Locate the cell with the specified text and output its (X, Y) center coordinate. 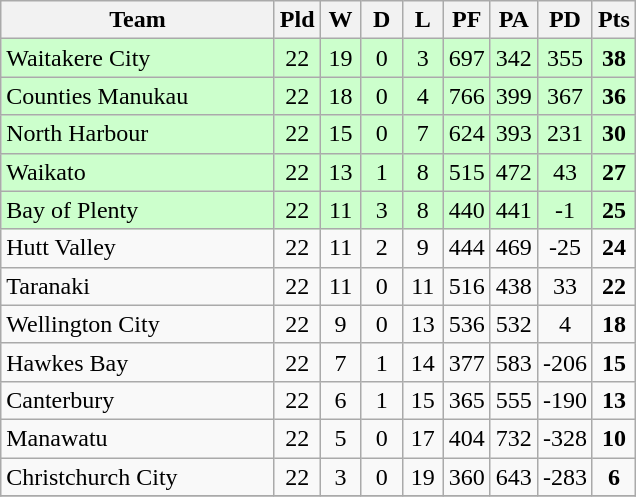
W (340, 20)
-25 (564, 248)
444 (466, 248)
5 (340, 438)
440 (466, 210)
14 (422, 362)
355 (564, 58)
Counties Manukau (138, 96)
25 (614, 210)
PF (466, 20)
536 (466, 324)
555 (514, 400)
Hawkes Bay (138, 362)
342 (514, 58)
643 (514, 477)
33 (564, 286)
2 (382, 248)
-328 (564, 438)
404 (466, 438)
27 (614, 172)
583 (514, 362)
360 (466, 477)
377 (466, 362)
D (382, 20)
24 (614, 248)
766 (466, 96)
367 (564, 96)
516 (466, 286)
732 (514, 438)
Pld (297, 20)
North Harbour (138, 134)
515 (466, 172)
38 (614, 58)
399 (514, 96)
PA (514, 20)
36 (614, 96)
469 (514, 248)
Canterbury (138, 400)
PD (564, 20)
438 (514, 286)
L (422, 20)
532 (514, 324)
441 (514, 210)
-190 (564, 400)
Christchurch City (138, 477)
Wellington City (138, 324)
231 (564, 134)
Bay of Plenty (138, 210)
472 (514, 172)
Hutt Valley (138, 248)
Manawatu (138, 438)
Taranaki (138, 286)
-1 (564, 210)
697 (466, 58)
-283 (564, 477)
10 (614, 438)
Team (138, 20)
365 (466, 400)
-206 (564, 362)
30 (614, 134)
Pts (614, 20)
Waitakere City (138, 58)
624 (466, 134)
43 (564, 172)
Waikato (138, 172)
393 (514, 134)
17 (422, 438)
